Detect which cell encompasses the target text, then output its [x, y] center coordinate. 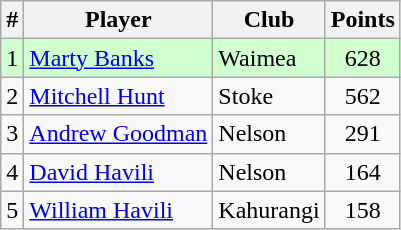
Stoke [269, 96]
Player [118, 20]
628 [362, 58]
Waimea [269, 58]
1 [12, 58]
David Havili [118, 172]
# [12, 20]
158 [362, 210]
Club [269, 20]
Kahurangi [269, 210]
291 [362, 134]
William Havili [118, 210]
5 [12, 210]
3 [12, 134]
Marty Banks [118, 58]
4 [12, 172]
Mitchell Hunt [118, 96]
562 [362, 96]
Andrew Goodman [118, 134]
164 [362, 172]
2 [12, 96]
Points [362, 20]
